For the text-containing cell, return its midpoint in [X, Y] coordinate format. 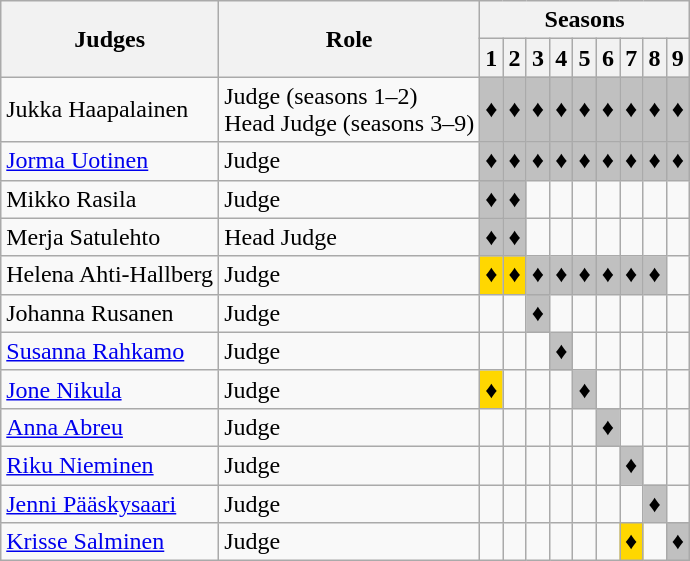
Seasons [585, 20]
Anna Abreu [110, 427]
1 [492, 58]
Jone Nikula [110, 389]
4 [562, 58]
Johanna Rusanen [110, 313]
Helena Ahti-Hallberg [110, 275]
6 [608, 58]
8 [654, 58]
Susanna Rahkamo [110, 351]
Riku Nieminen [110, 465]
3 [538, 58]
Role [350, 39]
Jukka Haapalainen [110, 110]
Judges [110, 39]
Jenni Pääskysaari [110, 503]
Judge (seasons 1–2)Head Judge (seasons 3–9) [350, 110]
2 [514, 58]
Mikko Rasila [110, 199]
5 [584, 58]
7 [632, 58]
Head Judge [350, 237]
9 [678, 58]
Merja Satulehto [110, 237]
Jorma Uotinen [110, 161]
Krisse Salminen [110, 542]
